Return the (x, y) coordinate for the center point of the cell that contains the specified text.  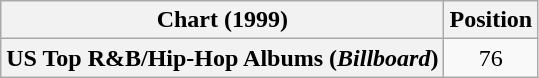
US Top R&B/Hip-Hop Albums (Billboard) (222, 58)
76 (491, 58)
Position (491, 20)
Chart (1999) (222, 20)
